Scan for the cell matching the given text and deliver its (x, y) coordinate at center. 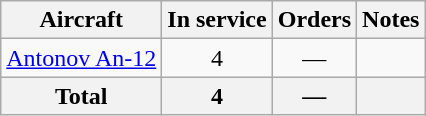
Antonov An-12 (82, 58)
Aircraft (82, 20)
Orders (314, 20)
In service (217, 20)
Notes (391, 20)
Total (82, 96)
